Return [x, y] of the center of cell containing provided text 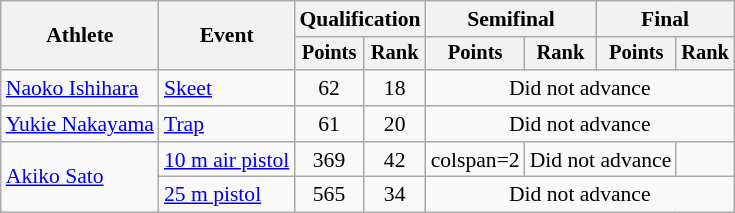
62 [328, 88]
25 m pistol [226, 195]
Trap [226, 124]
Semifinal [512, 19]
Skeet [226, 88]
61 [328, 124]
20 [395, 124]
34 [395, 195]
Final [665, 19]
42 [395, 160]
Qualification [360, 19]
Naoko Ishihara [80, 88]
Event [226, 36]
565 [328, 195]
Akiko Sato [80, 178]
10 m air pistol [226, 160]
Athlete [80, 36]
colspan=2 [476, 160]
369 [328, 160]
18 [395, 88]
Yukie Nakayama [80, 124]
